Extract the [X, Y] coordinate from the center of the cell holding the provided text.  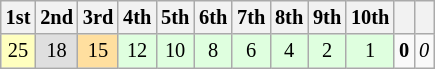
4th [137, 17]
6th [213, 17]
15 [98, 51]
10 [175, 51]
9th [327, 17]
10th [370, 17]
12 [137, 51]
4 [289, 51]
8 [213, 51]
1st [18, 17]
2nd [56, 17]
5th [175, 17]
6 [251, 51]
8th [289, 17]
18 [56, 51]
7th [251, 17]
3rd [98, 17]
25 [18, 51]
1 [370, 51]
2 [327, 51]
